Provide the [X, Y] coordinate of the cell's center where the given text is located.  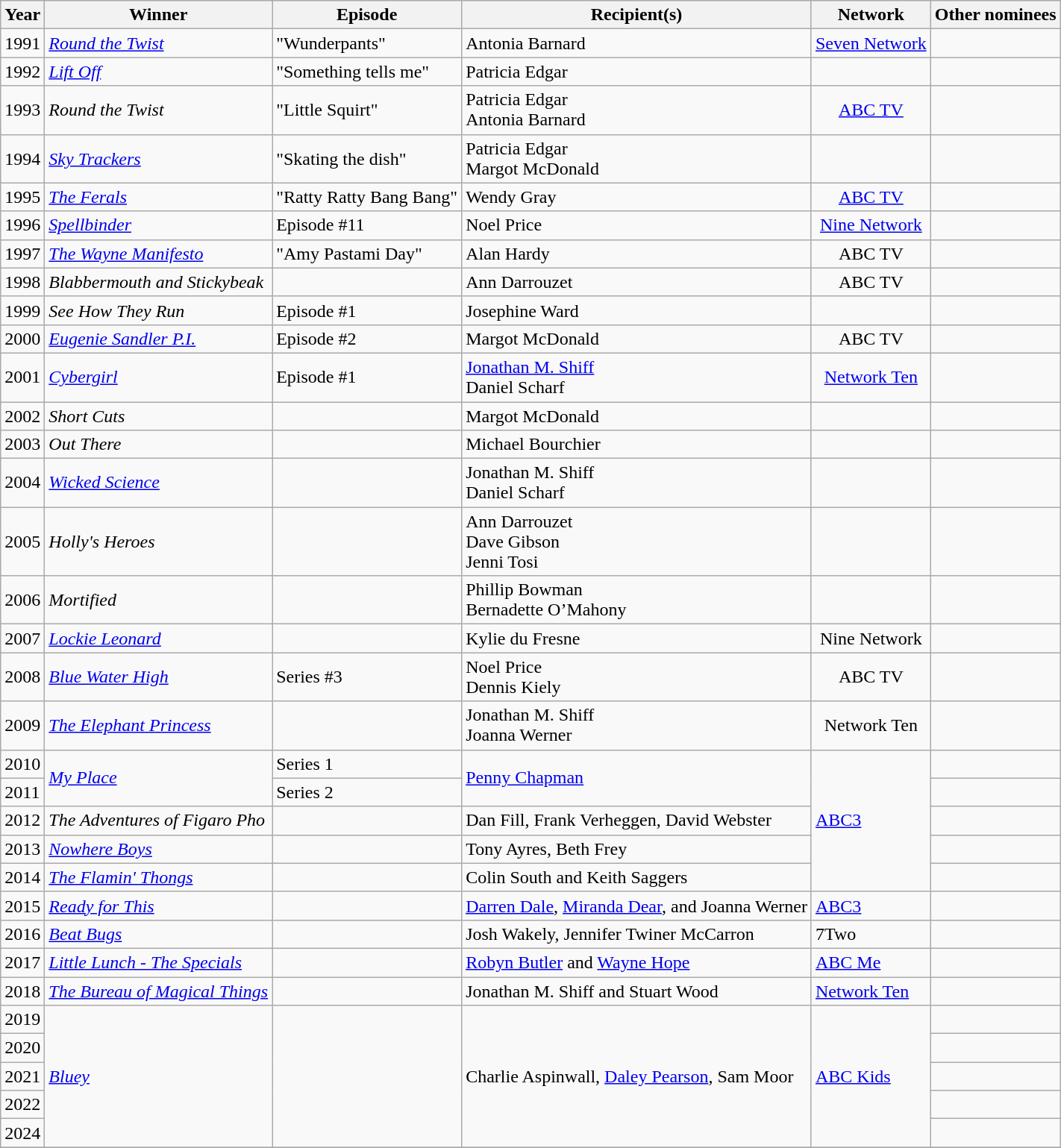
Blabbermouth and Stickybeak [158, 282]
Ann Darrouzet [637, 282]
Noel Price [637, 225]
2019 [22, 1020]
"Ratty Ratty Bang Bang" [367, 197]
2001 [22, 377]
ABC Me [871, 962]
Robyn Butler and Wayne Hope [637, 962]
Wicked Science [158, 483]
Phillip Bowman Bernadette O’Mahony [637, 600]
Series 1 [367, 764]
Noel Price Dennis Kiely [637, 677]
2004 [22, 483]
2010 [22, 764]
Kylie du Fresne [637, 639]
"Something tells me" [367, 72]
Antonia Barnard [637, 43]
"Amy Pastami Day" [367, 254]
Little Lunch - The Specials [158, 962]
Michael Bourchier [637, 445]
The Flamin' Thongs [158, 877]
Darren Dale, Miranda Dear, and Joanna Werner [637, 906]
Other nominees [995, 15]
Josh Wakely, Jennifer Twiner McCarron [637, 934]
2020 [22, 1048]
Series 2 [367, 792]
Patricia Edgar Margot McDonald [637, 158]
2014 [22, 877]
2016 [22, 934]
Jonathan M. Shiff and Stuart Wood [637, 991]
Josephine Ward [637, 310]
Ready for This [158, 906]
ABC Kids [871, 1076]
2017 [22, 962]
Episode #11 [367, 225]
Blue Water High [158, 677]
2015 [22, 906]
Ann Darrouzet Dave Gibson Jenni Tosi [637, 542]
Lockie Leonard [158, 639]
Year [22, 15]
2005 [22, 542]
Episode #2 [367, 339]
Recipient(s) [637, 15]
Bluey [158, 1076]
Mortified [158, 600]
Series #3 [367, 677]
Lift Off [158, 72]
1996 [22, 225]
Eugenie Sandler P.I. [158, 339]
Patricia Edgar [637, 72]
2007 [22, 639]
2000 [22, 339]
Alan Hardy [637, 254]
Network [871, 15]
1998 [22, 282]
1995 [22, 197]
2011 [22, 792]
Jonathan M. Shiff Joanna Werner [637, 725]
Beat Bugs [158, 934]
2006 [22, 600]
Cybergirl [158, 377]
See How They Run [158, 310]
2003 [22, 445]
"Skating the dish" [367, 158]
2024 [22, 1133]
Dan Fill, Frank Verheggen, David Webster [637, 821]
1994 [22, 158]
2002 [22, 415]
2012 [22, 821]
7Two [871, 934]
"Wunderpants" [367, 43]
The Ferals [158, 197]
"Little Squirt" [367, 110]
Tony Ayres, Beth Frey [637, 849]
1999 [22, 310]
The Elephant Princess [158, 725]
Sky Trackers [158, 158]
1993 [22, 110]
Out There [158, 445]
Short Cuts [158, 415]
Colin South and Keith Saggers [637, 877]
The Adventures of Figaro Pho [158, 821]
Penny Chapman [637, 778]
2013 [22, 849]
Seven Network [871, 43]
The Wayne Manifesto [158, 254]
1991 [22, 43]
Wendy Gray [637, 197]
Charlie Aspinwall, Daley Pearson, Sam Moor [637, 1076]
Holly's Heroes [158, 542]
1992 [22, 72]
Episode [367, 15]
Spellbinder [158, 225]
Winner [158, 15]
2018 [22, 991]
Nowhere Boys [158, 849]
2021 [22, 1076]
2009 [22, 725]
My Place [158, 778]
2022 [22, 1105]
2008 [22, 677]
1997 [22, 254]
Patricia Edgar Antonia Barnard [637, 110]
The Bureau of Magical Things [158, 991]
